Scan for the cell matching the given text and deliver its (x, y) coordinate at center. 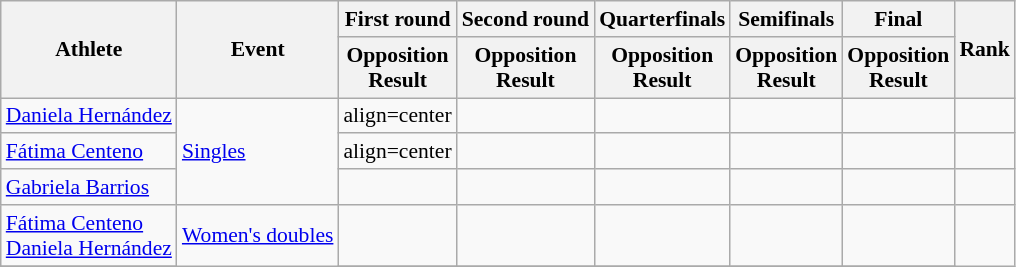
Quarterfinals (662, 19)
Women's doubles (258, 236)
Event (258, 50)
Athlete (89, 50)
Fátima Centeno (89, 152)
Second round (526, 19)
Singles (258, 152)
First round (397, 19)
Final (898, 19)
Fátima CentenoDaniela Hernández (89, 236)
Gabriela Barrios (89, 187)
Daniela Hernández (89, 116)
Rank (984, 50)
Semifinals (786, 19)
